Locate the cell with the specified text and output its [x, y] center coordinate. 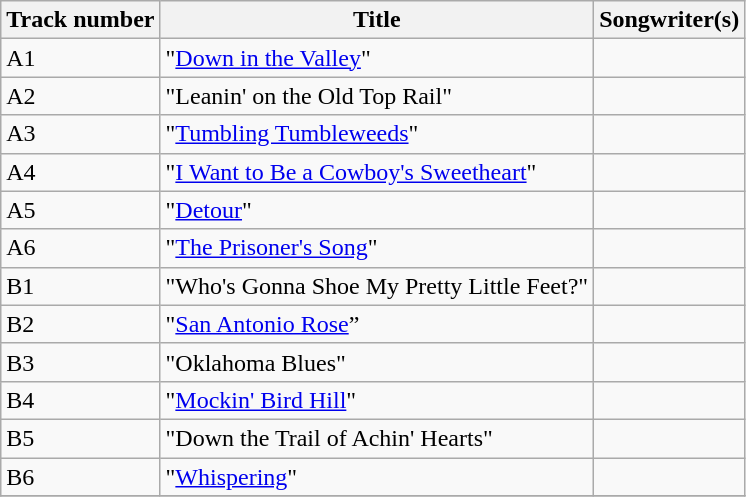
Title [377, 20]
A6 [80, 248]
"Mockin' Bird Hill" [377, 400]
B2 [80, 324]
Songwriter(s) [670, 20]
"Who's Gonna Shoe My Pretty Little Feet?" [377, 286]
"Leanin' on the Old Top Rail" [377, 96]
B4 [80, 400]
B3 [80, 362]
"Down the Trail of Achin' Hearts" [377, 438]
"Tumbling Tumbleweeds" [377, 134]
Track number [80, 20]
A2 [80, 96]
B1 [80, 286]
"Whispering" [377, 477]
"Detour" [377, 210]
"San Antonio Rose” [377, 324]
"Down in the Valley" [377, 58]
"Oklahoma Blues" [377, 362]
A1 [80, 58]
"I Want to Be a Cowboy's Sweetheart" [377, 172]
B5 [80, 438]
A5 [80, 210]
"The Prisoner's Song" [377, 248]
A3 [80, 134]
A4 [80, 172]
B6 [80, 477]
